Pinpoint the cell where the given text exists, returning its (X, Y) midpoint coordinate. 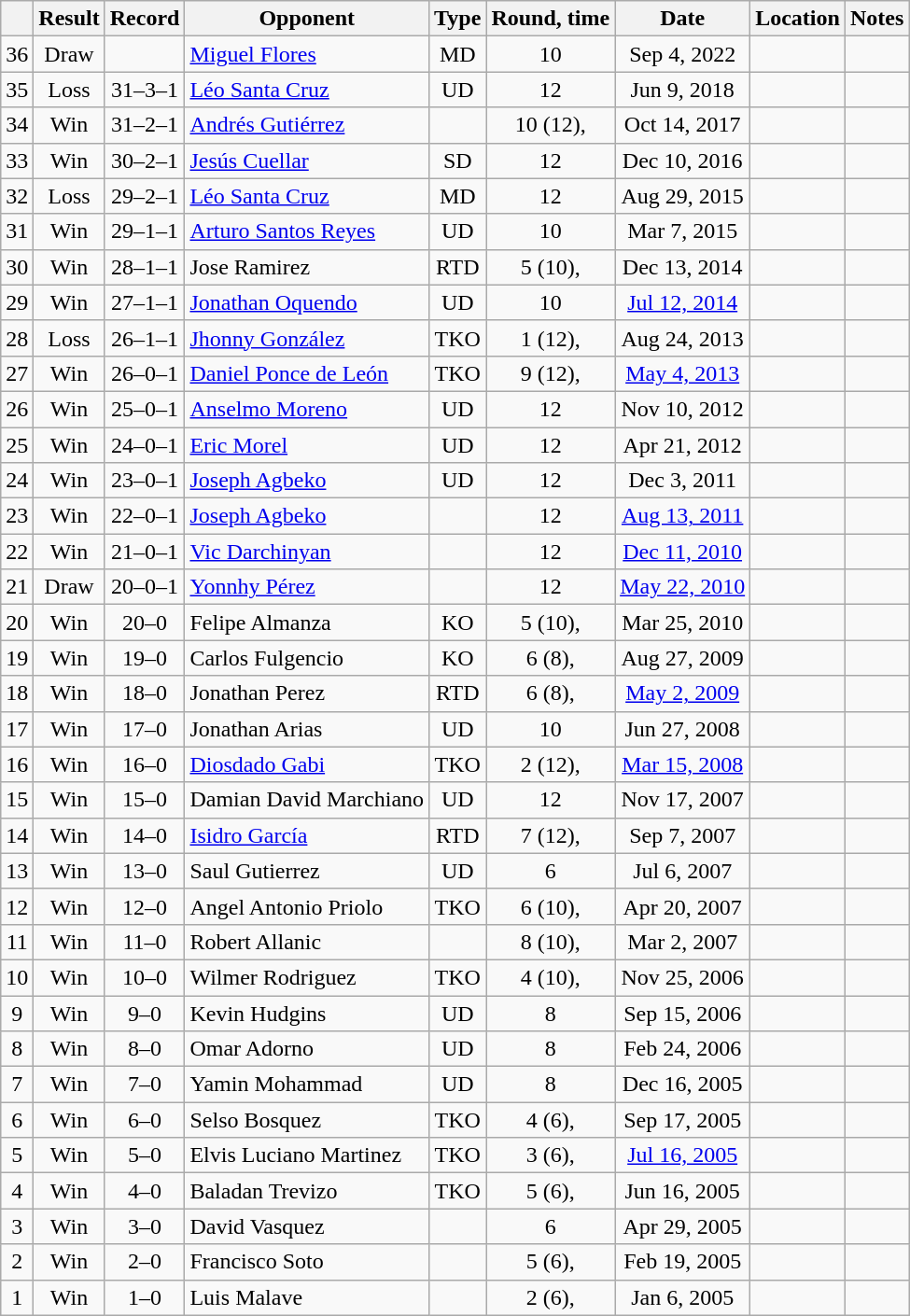
1–0 (145, 1297)
29 (17, 302)
4–0 (145, 1191)
4 (17, 1191)
Elvis Luciano Martinez (307, 1155)
Isidro García (307, 835)
2–0 (145, 1262)
7 (12), (551, 835)
Apr 29, 2005 (683, 1226)
18–0 (145, 693)
Francisco Soto (307, 1262)
29–2–1 (145, 196)
12–0 (145, 906)
Nov 25, 2006 (683, 977)
8–0 (145, 1049)
Jun 16, 2005 (683, 1191)
28–1–1 (145, 267)
Record (145, 19)
Oct 14, 2017 (683, 125)
24 (17, 481)
Baladan Trevizo (307, 1191)
Aug 13, 2011 (683, 516)
Jan 6, 2005 (683, 1297)
16 (17, 764)
3 (6), (551, 1155)
Arturo Santos Reyes (307, 231)
Angel Antonio Priolo (307, 906)
Yonnhy Pérez (307, 587)
30 (17, 267)
Jesús Cuellar (307, 161)
Mar 25, 2010 (683, 623)
13 (17, 871)
17 (17, 729)
Feb 19, 2005 (683, 1262)
19 (17, 658)
Jun 9, 2018 (683, 90)
18 (17, 693)
David Vasquez (307, 1226)
7 (17, 1085)
SD (457, 161)
31–3–1 (145, 90)
Dec 13, 2014 (683, 267)
6–0 (145, 1120)
Robert Allanic (307, 942)
32 (17, 196)
Selso Bosquez (307, 1120)
Vic Darchinyan (307, 552)
Apr 21, 2012 (683, 445)
Nov 17, 2007 (683, 800)
Yamin Mohammad (307, 1085)
Aug 29, 2015 (683, 196)
Aug 27, 2009 (683, 658)
Sep 4, 2022 (683, 54)
4 (10), (551, 977)
31–2–1 (145, 125)
Wilmer Rodriguez (307, 977)
19–0 (145, 658)
30–2–1 (145, 161)
Dec 16, 2005 (683, 1085)
Apr 20, 2007 (683, 906)
2 (6), (551, 1297)
11 (17, 942)
Date (683, 19)
21 (17, 587)
6 (10), (551, 906)
Miguel Flores (307, 54)
Eric Morel (307, 445)
10–0 (145, 977)
Carlos Fulgencio (307, 658)
17–0 (145, 729)
2 (12), (551, 764)
25 (17, 445)
5–0 (145, 1155)
Omar Adorno (307, 1049)
May 4, 2013 (683, 373)
Jul 16, 2005 (683, 1155)
Jul 6, 2007 (683, 871)
Luis Malave (307, 1297)
22 (17, 552)
27 (17, 373)
Sep 7, 2007 (683, 835)
23 (17, 516)
Dec 3, 2011 (683, 481)
Mar 15, 2008 (683, 764)
Jose Ramirez (307, 267)
26–0–1 (145, 373)
Nov 10, 2012 (683, 409)
Jun 27, 2008 (683, 729)
Jonathan Arias (307, 729)
14 (17, 835)
10 (12), (551, 125)
Andrés Gutiérrez (307, 125)
Kevin Hudgins (307, 1013)
Felipe Almanza (307, 623)
25–0–1 (145, 409)
13–0 (145, 871)
14–0 (145, 835)
Daniel Ponce de León (307, 373)
35 (17, 90)
21–0–1 (145, 552)
Jhonny González (307, 338)
26–1–1 (145, 338)
7–0 (145, 1085)
15 (17, 800)
3 (17, 1226)
Sep 15, 2006 (683, 1013)
11–0 (145, 942)
Sep 17, 2005 (683, 1120)
Aug 24, 2013 (683, 338)
9 (17, 1013)
May 2, 2009 (683, 693)
9 (12), (551, 373)
31 (17, 231)
Diosdado Gabi (307, 764)
Saul Gutierrez (307, 871)
Round, time (551, 19)
Jul 12, 2014 (683, 302)
Jonathan Oquendo (307, 302)
36 (17, 54)
29–1–1 (145, 231)
33 (17, 161)
Feb 24, 2006 (683, 1049)
16–0 (145, 764)
Result (69, 19)
15–0 (145, 800)
Type (457, 19)
23–0–1 (145, 481)
8 (10), (551, 942)
Jonathan Perez (307, 693)
1 (12), (551, 338)
20–0 (145, 623)
Mar 2, 2007 (683, 942)
Anselmo Moreno (307, 409)
27–1–1 (145, 302)
Dec 11, 2010 (683, 552)
Opponent (307, 19)
20 (17, 623)
26 (17, 409)
Notes (876, 19)
May 22, 2010 (683, 587)
Dec 10, 2016 (683, 161)
1 (17, 1297)
24–0–1 (145, 445)
20–0–1 (145, 587)
Location (798, 19)
3–0 (145, 1226)
9–0 (145, 1013)
22–0–1 (145, 516)
Mar 7, 2015 (683, 231)
Damian David Marchiano (307, 800)
34 (17, 125)
2 (17, 1262)
4 (6), (551, 1120)
28 (17, 338)
5 (17, 1155)
